Return (X, Y) of the center of cell containing provided text 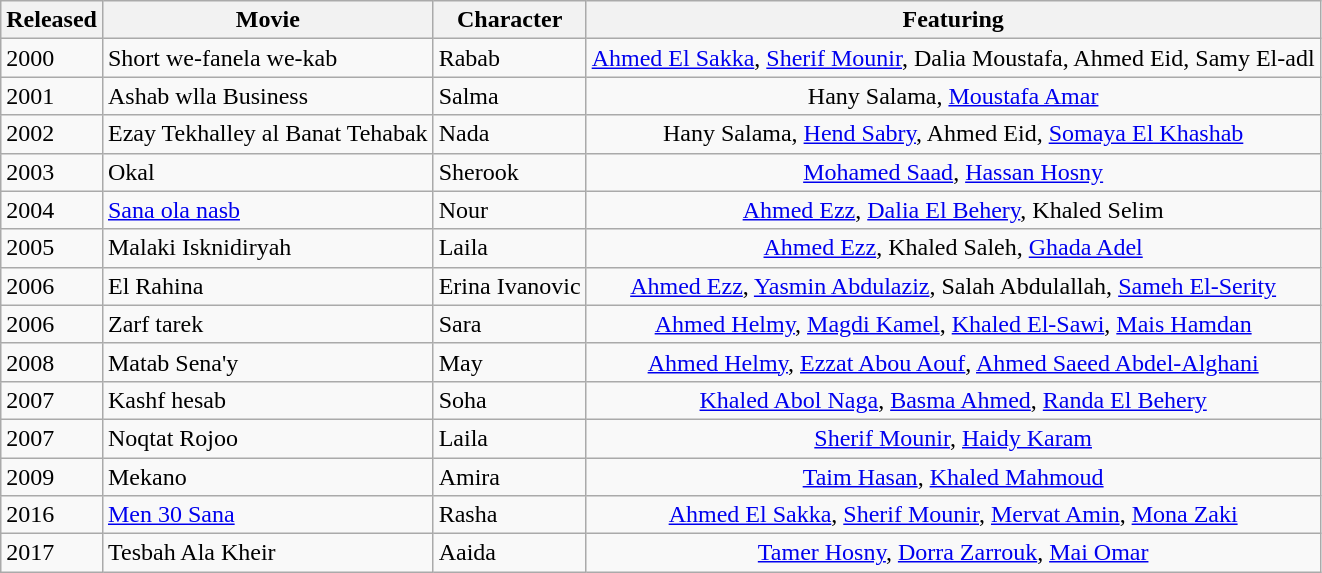
2009 (52, 477)
2002 (52, 134)
2016 (52, 515)
Nour (510, 210)
Mohamed Saad, Hassan Hosny (953, 172)
Ahmed Helmy, Magdi Kamel, Khaled El-Sawi, Mais Hamdan (953, 324)
Tamer Hosny, Dorra Zarrouk, Mai Omar (953, 553)
Sherif Mounir, Haidy Karam (953, 438)
El Rahina (268, 286)
Short we-fanela we-kab (268, 58)
Nada (510, 134)
2017 (52, 553)
Ashab wlla Business (268, 96)
Ezay Tekhalley al Banat Tehabak (268, 134)
Released (52, 20)
Zarf tarek (268, 324)
Taim Hasan, Khaled Mahmoud (953, 477)
Rasha (510, 515)
Ahmed El Sakka, Sherif Mounir, Dalia Moustafa, Ahmed Eid, Samy El-adl (953, 58)
2004 (52, 210)
2005 (52, 248)
Sara (510, 324)
Tesbah Ala Kheir (268, 553)
Ahmed El Sakka, Sherif Mounir, Mervat Amin, Mona Zaki (953, 515)
Salma (510, 96)
Khaled Abol Naga, Basma Ahmed, Randa El Behery (953, 400)
Aaida (510, 553)
Kashf hesab (268, 400)
2008 (52, 362)
Ahmed Helmy, Ezzat Abou Aouf, Ahmed Saeed Abdel-Alghani (953, 362)
Okal (268, 172)
Noqtat Rojoo (268, 438)
Ahmed Ezz, Khaled Saleh, Ghada Adel (953, 248)
Ahmed Ezz, Yasmin Abdulaziz, Salah Abdulallah, Sameh El-Serity (953, 286)
Matab Sena'y (268, 362)
Character (510, 20)
Men 30 Sana (268, 515)
2003 (52, 172)
Hany Salama, Moustafa Amar (953, 96)
Sherook (510, 172)
Malaki Isknidiryah (268, 248)
Soha (510, 400)
Ahmed Ezz, Dalia El Behery, Khaled Selim (953, 210)
Hany Salama, Hend Sabry, Ahmed Eid, Somaya El Khashab (953, 134)
Mekano (268, 477)
Sana ola nasb (268, 210)
2001 (52, 96)
Amira (510, 477)
Movie (268, 20)
Rabab (510, 58)
2000 (52, 58)
Erina Ivanovic (510, 286)
Featuring (953, 20)
May (510, 362)
